For the text-containing cell, return its midpoint in (x, y) coordinate format. 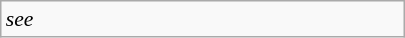
see (203, 19)
